Search for the cell housing the specified text and yield its (X, Y) center coordinate. 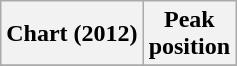
Chart (2012) (72, 34)
Peakposition (189, 34)
